Search for the cell housing the specified text and yield its (x, y) center coordinate. 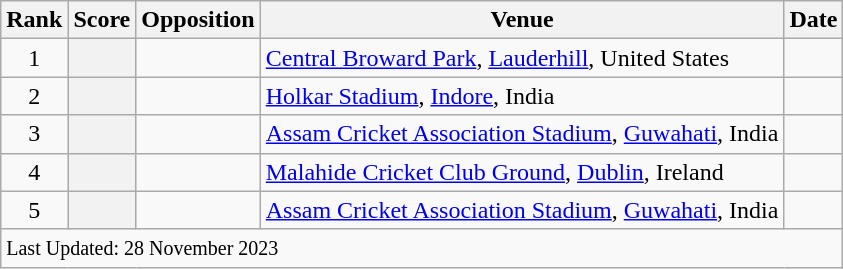
Malahide Cricket Club Ground, Dublin, Ireland (522, 172)
Score (102, 20)
2 (34, 96)
Holkar Stadium, Indore, India (522, 96)
4 (34, 172)
5 (34, 210)
3 (34, 134)
Last Updated: 28 November 2023 (422, 248)
Central Broward Park, Lauderhill, United States (522, 58)
Date (814, 20)
1 (34, 58)
Opposition (198, 20)
Rank (34, 20)
Venue (522, 20)
